Output the (x, y) coordinate of the center of the cell containing the given text.  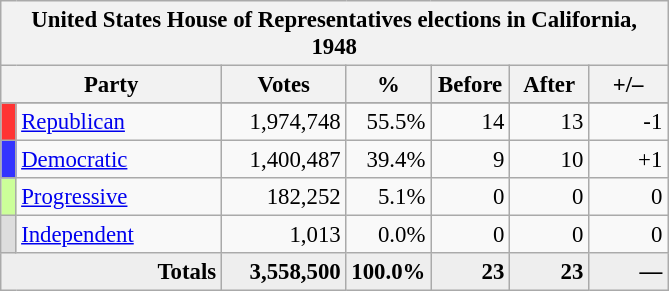
+1 (628, 160)
Republican (119, 122)
1,974,748 (284, 122)
9 (470, 160)
1,013 (284, 235)
5.1% (388, 197)
+/– (628, 85)
-1 (628, 122)
Party (112, 85)
Before (470, 85)
% (388, 85)
10 (550, 160)
0.0% (388, 235)
United States House of Representatives elections in California, 1948 (334, 34)
55.5% (388, 122)
14 (470, 122)
Independent (119, 235)
After (550, 85)
Progressive (119, 197)
13 (550, 122)
Democratic (119, 160)
39.4% (388, 160)
182,252 (284, 197)
1,400,487 (284, 160)
Votes (284, 85)
